Provide the [x, y] coordinate of the cell's center where the given text is located.  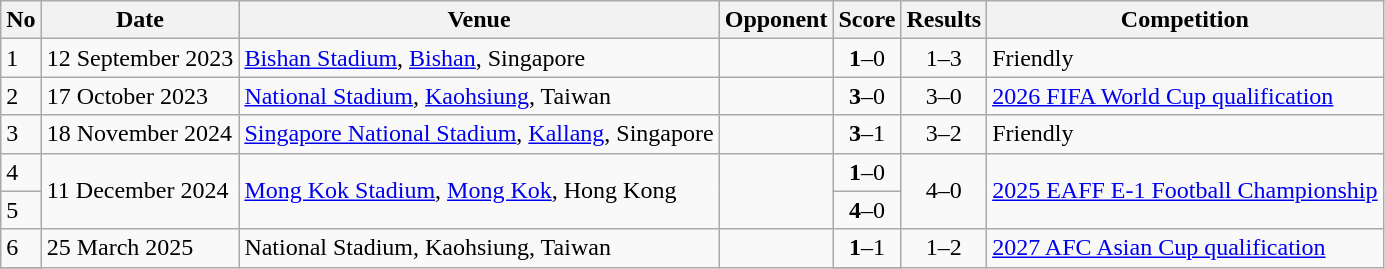
Singapore National Stadium, Kallang, Singapore [479, 134]
Competition [1185, 20]
Results [944, 20]
2025 EAFF E-1 Football Championship [1185, 191]
Opponent [776, 20]
3 [21, 134]
3–1 [867, 134]
2027 AFC Asian Cup qualification [1185, 248]
25 March 2025 [140, 248]
18 November 2024 [140, 134]
Bishan Stadium, Bishan, Singapore [479, 58]
Mong Kok Stadium, Mong Kok, Hong Kong [479, 191]
1–3 [944, 58]
12 September 2023 [140, 58]
Score [867, 20]
1–1 [867, 248]
Date [140, 20]
2 [21, 96]
1 [21, 58]
3–2 [944, 134]
Venue [479, 20]
1–2 [944, 248]
2026 FIFA World Cup qualification [1185, 96]
5 [21, 210]
6 [21, 248]
4 [21, 172]
No [21, 20]
11 December 2024 [140, 191]
17 October 2023 [140, 96]
